Locate the cell with the specified text and output its (x, y) center coordinate. 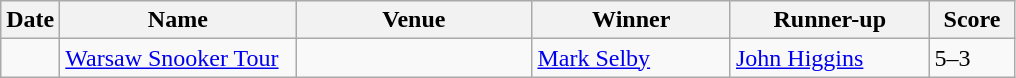
5–3 (972, 58)
Runner-up (830, 20)
Name (178, 20)
Score (972, 20)
Date (30, 20)
Warsaw Snooker Tour (178, 58)
John Higgins (830, 58)
Winner (632, 20)
Venue (414, 20)
Mark Selby (632, 58)
